From the cell containing the given text, extract its center point as (x, y) coordinate. 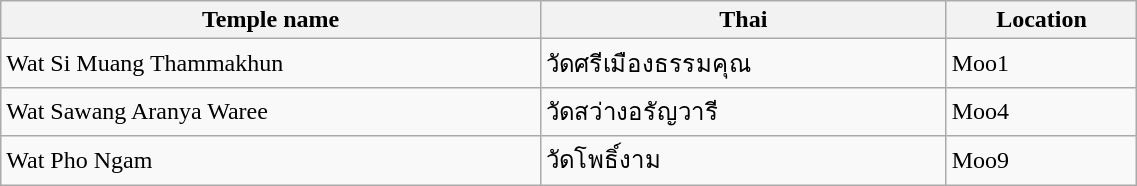
วัดสว่างอรัญวารี (743, 112)
Wat Si Muang Thammakhun (271, 64)
วัดศรีเมืองธรรมคุณ (743, 64)
Moo9 (1042, 160)
Temple name (271, 20)
Moo1 (1042, 64)
Wat Pho Ngam (271, 160)
Thai (743, 20)
Moo4 (1042, 112)
วัดโพธิ์งาม (743, 160)
Location (1042, 20)
Wat Sawang Aranya Waree (271, 112)
